Determine the (x, y) coordinate at the center of the cell enclosing the given text.  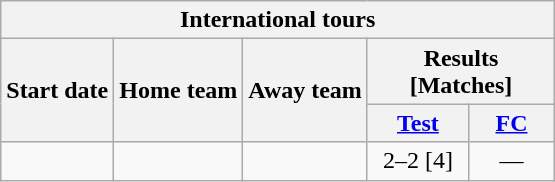
Start date (58, 90)
Away team (306, 90)
FC (511, 123)
2–2 [4] (418, 161)
Results [Matches] (460, 72)
— (511, 161)
Test (418, 123)
Home team (178, 90)
International tours (278, 20)
